Pinpoint the cell where the given text exists, returning its (X, Y) midpoint coordinate. 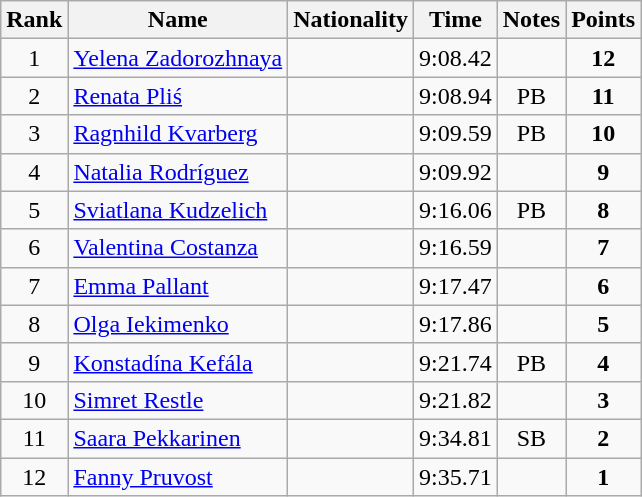
9:35.71 (455, 477)
Time (455, 20)
Emma Pallant (178, 286)
Ragnhild Kvarberg (178, 134)
9:17.86 (455, 324)
Notes (531, 20)
9:08.42 (455, 58)
Konstadína Kefála (178, 362)
9:16.59 (455, 248)
9:34.81 (455, 438)
9:21.82 (455, 400)
9:09.59 (455, 134)
9:21.74 (455, 362)
Rank (34, 20)
Name (178, 20)
Points (604, 20)
Simret Restle (178, 400)
Saara Pekkarinen (178, 438)
Yelena Zadorozhnaya (178, 58)
9:08.94 (455, 96)
9:09.92 (455, 172)
SB (531, 438)
Renata Pliś (178, 96)
9:17.47 (455, 286)
Natalia Rodríguez (178, 172)
Valentina Costanza (178, 248)
9:16.06 (455, 210)
Nationality (351, 20)
Sviatlana Kudzelich (178, 210)
Fanny Pruvost (178, 477)
Olga Iekimenko (178, 324)
